Capture the cell that displays the provided text and extract its [x, y] central coordinate. 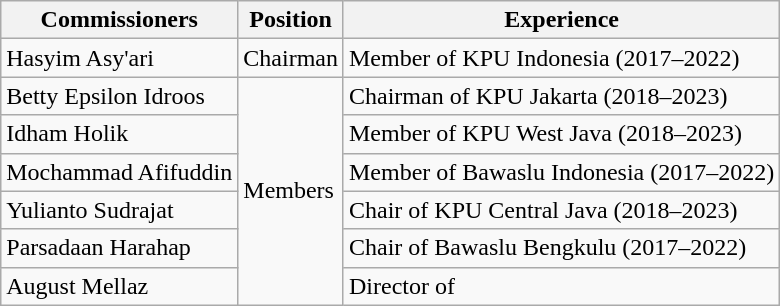
Chair of KPU Central Java (2018–2023) [561, 210]
Member of Bawaslu Indonesia (2017–2022) [561, 172]
Members [291, 191]
Member of KPU West Java (2018–2023) [561, 134]
Member of KPU Indonesia (2017–2022) [561, 58]
Position [291, 20]
Idham Holik [120, 134]
Chairman of KPU Jakarta (2018–2023) [561, 96]
Mochammad Afifuddin [120, 172]
Commissioners [120, 20]
Yulianto Sudrajat [120, 210]
Chairman [291, 58]
Hasyim Asy'ari [120, 58]
Chair of Bawaslu Bengkulu (2017–2022) [561, 248]
Director of [561, 286]
August Mellaz [120, 286]
Parsadaan Harahap [120, 248]
Betty Epsilon Idroos [120, 96]
Experience [561, 20]
